For the text-containing cell, return its midpoint in [X, Y] coordinate format. 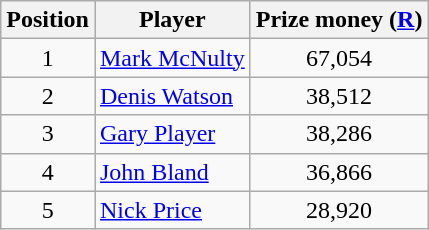
Denis Watson [172, 96]
38,286 [339, 134]
Gary Player [172, 134]
4 [48, 172]
5 [48, 210]
2 [48, 96]
Prize money (R) [339, 20]
Position [48, 20]
3 [48, 134]
John Bland [172, 172]
36,866 [339, 172]
Mark McNulty [172, 58]
38,512 [339, 96]
Player [172, 20]
67,054 [339, 58]
Nick Price [172, 210]
1 [48, 58]
28,920 [339, 210]
